Find where the given text appears and provide that cell's center as (x, y) coordinate. 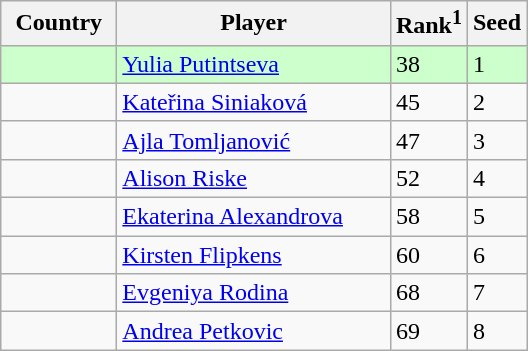
52 (428, 178)
4 (496, 178)
Evgeniya Rodina (254, 293)
Kirsten Flipkens (254, 255)
45 (428, 102)
60 (428, 255)
Player (254, 24)
38 (428, 64)
Ajla Tomljanović (254, 140)
7 (496, 293)
Ekaterina Alexandrova (254, 217)
68 (428, 293)
Kateřina Siniaková (254, 102)
Rank1 (428, 24)
Country (59, 24)
Alison Riske (254, 178)
1 (496, 64)
Andrea Petkovic (254, 331)
5 (496, 217)
6 (496, 255)
Seed (496, 24)
69 (428, 331)
Yulia Putintseva (254, 64)
8 (496, 331)
3 (496, 140)
2 (496, 102)
47 (428, 140)
58 (428, 217)
